Search for the cell housing the specified text and yield its [X, Y] center coordinate. 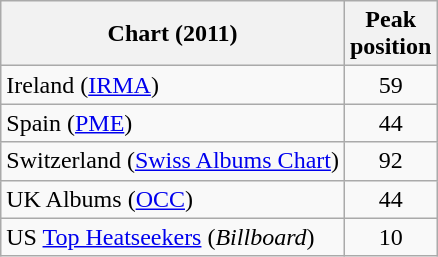
59 [390, 85]
Chart (2011) [173, 34]
10 [390, 237]
Peakposition [390, 34]
92 [390, 161]
Switzerland (Swiss Albums Chart) [173, 161]
US Top Heatseekers (Billboard) [173, 237]
Ireland (IRMA) [173, 85]
Spain (PME) [173, 123]
UK Albums (OCC) [173, 199]
